Return the [x, y] coordinate for the center point of the cell that contains the specified text.  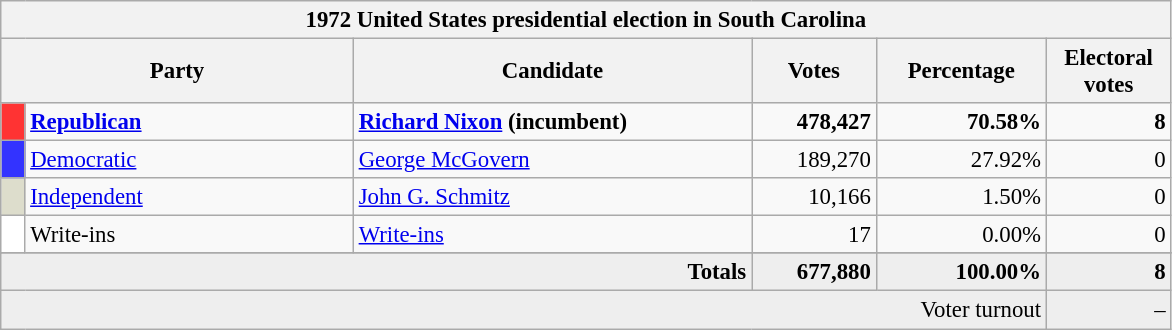
Candidate [552, 72]
1.50% [961, 197]
Richard Nixon (incumbent) [552, 122]
Votes [814, 72]
– [1108, 310]
Totals [376, 273]
70.58% [961, 122]
Electoral votes [1108, 72]
100.00% [961, 273]
John G. Schmitz [552, 197]
Republican [189, 122]
Voter turnout [524, 310]
189,270 [814, 160]
17 [814, 235]
677,880 [814, 273]
Party [178, 72]
478,427 [814, 122]
0.00% [961, 235]
Percentage [961, 72]
10,166 [814, 197]
1972 United States presidential election in South Carolina [586, 20]
27.92% [961, 160]
George McGovern [552, 160]
Independent [189, 197]
Democratic [189, 160]
